Return the (X, Y) coordinate for the center point of the cell that contains the specified text.  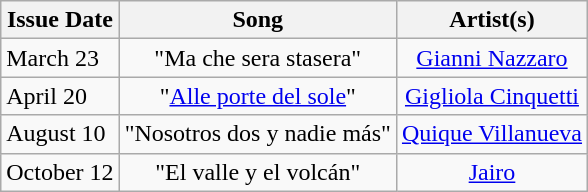
Quique Villanueva (492, 134)
March 23 (60, 58)
Jairo (492, 172)
August 10 (60, 134)
Gianni Nazzaro (492, 58)
"Nosotros dos y nadie más" (258, 134)
Issue Date (60, 20)
Gigliola Cinquetti (492, 96)
"El valle y el volcán" (258, 172)
"Alle porte del sole" (258, 96)
April 20 (60, 96)
Artist(s) (492, 20)
October 12 (60, 172)
Song (258, 20)
"Ma che sera stasera" (258, 58)
